Return [X, Y] of the center of cell containing provided text 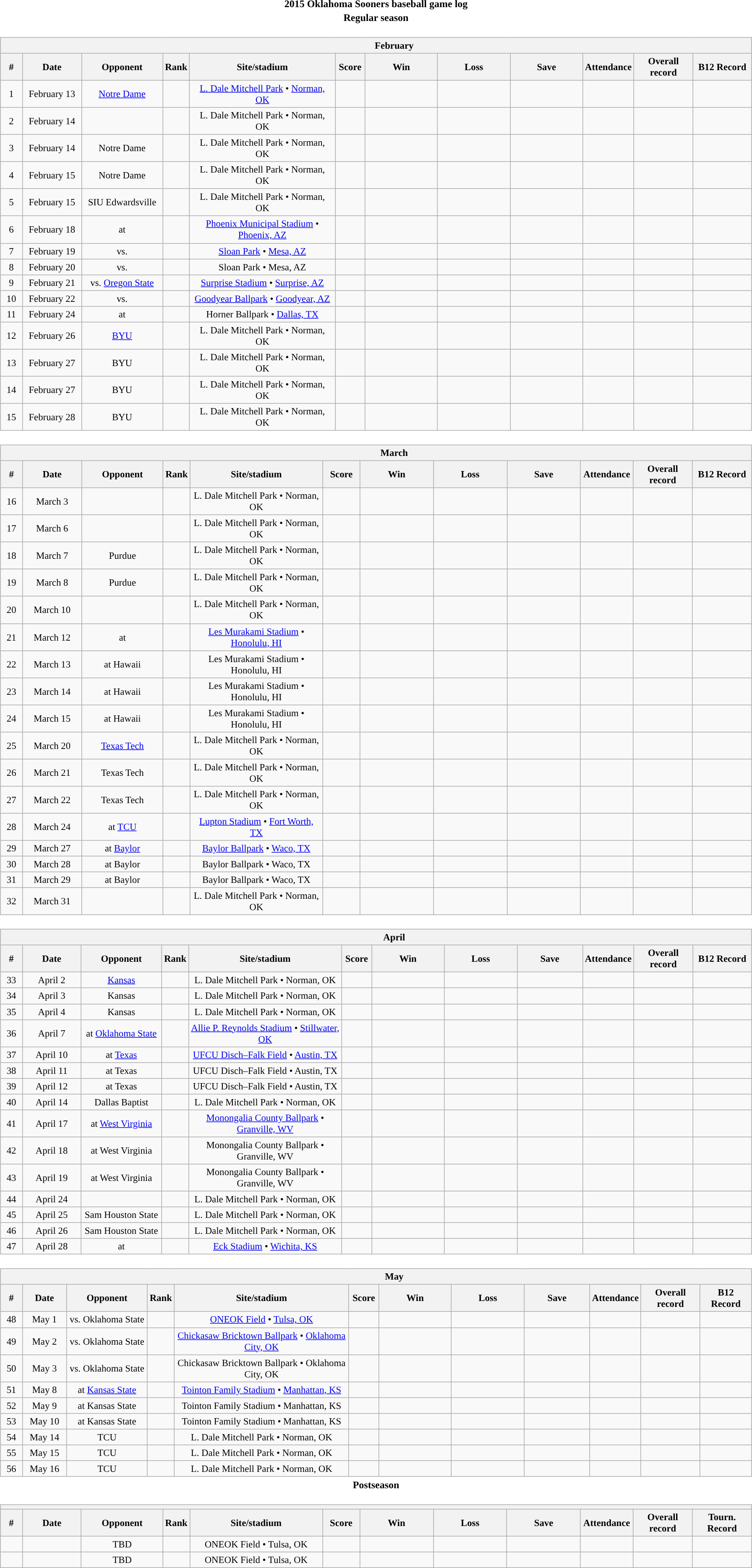
May 8 [44, 1390]
9 [12, 283]
21 [12, 637]
February [376, 45]
April 7 [51, 1034]
31 [12, 880]
18 [12, 556]
May 16 [44, 1469]
16 [12, 501]
2 [12, 121]
55 [12, 1453]
42 [12, 1150]
April 3 [51, 996]
April 14 [51, 1102]
Lupton Stadium • Fort Worth, TX [256, 827]
36 [12, 1034]
Tourn. Record [722, 1523]
March 13 [52, 664]
at Oklahoma State [122, 1034]
Eck Stadium • Wichita, KS [265, 1246]
May [376, 1277]
March 6 [52, 529]
38 [12, 1071]
15 [12, 417]
February 21 [52, 283]
33 [12, 980]
April 28 [51, 1246]
March 15 [52, 719]
vs. Oregon State [122, 283]
20 [12, 610]
46 [12, 1231]
34 [12, 996]
28 [12, 827]
March 20 [52, 746]
May 15 [44, 1453]
April 2 [51, 980]
February 22 [52, 298]
3 [12, 149]
February 24 [52, 314]
45 [12, 1215]
17 [12, 529]
May 14 [44, 1437]
4 [12, 175]
14 [12, 390]
April 10 [51, 1055]
April 17 [51, 1123]
12 [12, 336]
March 7 [52, 556]
25 [12, 746]
11 [12, 314]
30 [12, 864]
53 [12, 1421]
35 [12, 1012]
May 1 [44, 1319]
May 3 [44, 1369]
Allie P. Reynolds Stadium • Stillwater, OK [265, 1034]
50 [12, 1369]
April 19 [51, 1178]
March 3 [52, 501]
March 24 [52, 827]
February 20 [52, 267]
Goodyear Ballpark • Goodyear, AZ [263, 298]
March 27 [52, 848]
March 28 [52, 864]
April 18 [51, 1150]
44 [12, 1199]
April 4 [51, 1012]
23 [12, 691]
March 14 [52, 691]
March 12 [52, 637]
37 [12, 1055]
March 21 [52, 772]
April 11 [51, 1071]
May 9 [44, 1406]
March 8 [52, 583]
April 12 [51, 1086]
Phoenix Municipal Stadium • Phoenix, AZ [263, 229]
40 [12, 1102]
Surprise Stadium • Surprise, AZ [263, 283]
March [376, 453]
1 [12, 94]
32 [12, 902]
February 26 [52, 336]
47 [12, 1246]
48 [12, 1319]
March 29 [52, 880]
March 10 [52, 610]
April 25 [51, 1215]
6 [12, 229]
April [376, 937]
February 28 [52, 417]
February 18 [52, 229]
24 [12, 719]
Horner Ballpark • Dallas, TX [263, 314]
52 [12, 1406]
51 [12, 1390]
39 [12, 1086]
54 [12, 1437]
Dallas Baptist [122, 1102]
13 [12, 363]
41 [12, 1123]
19 [12, 583]
43 [12, 1178]
49 [12, 1341]
April 24 [51, 1199]
February 19 [52, 251]
10 [12, 298]
8 [12, 267]
February 13 [52, 94]
22 [12, 664]
May 10 [44, 1421]
SIU Edwardsville [122, 202]
26 [12, 772]
27 [12, 800]
7 [12, 251]
March 22 [52, 800]
April 26 [51, 1231]
May 2 [44, 1341]
56 [12, 1469]
at TCU [123, 827]
29 [12, 848]
March 31 [52, 902]
5 [12, 202]
